For the text-containing cell, return its midpoint in [X, Y] coordinate format. 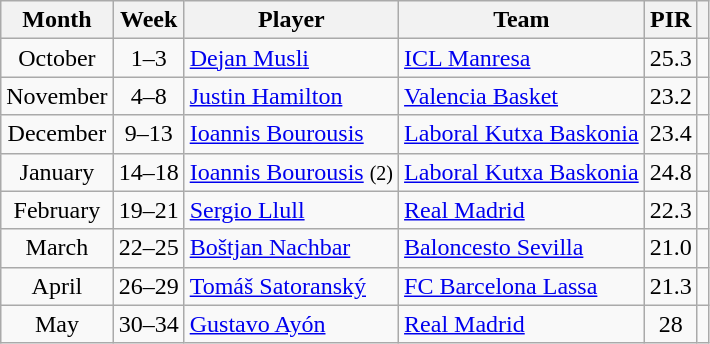
FC Barcelona Lassa [522, 286]
19–21 [148, 210]
October [57, 58]
Month [57, 20]
Dejan Musli [291, 58]
Sergio Llull [291, 210]
Player [291, 20]
Boštjan Nachbar [291, 248]
Tomáš Satoranský [291, 286]
Baloncesto Sevilla [522, 248]
22.3 [670, 210]
Gustavo Ayón [291, 324]
30–34 [148, 324]
Valencia Basket [522, 96]
23.2 [670, 96]
Ioannis Bourousis (2) [291, 172]
December [57, 134]
28 [670, 324]
1–3 [148, 58]
Ioannis Bourousis [291, 134]
23.4 [670, 134]
9–13 [148, 134]
November [57, 96]
21.0 [670, 248]
January [57, 172]
PIR [670, 20]
21.3 [670, 286]
May [57, 324]
ICL Manresa [522, 58]
April [57, 286]
Justin Hamilton [291, 96]
14–18 [148, 172]
February [57, 210]
March [57, 248]
Team [522, 20]
26–29 [148, 286]
25.3 [670, 58]
Week [148, 20]
4–8 [148, 96]
24.8 [670, 172]
22–25 [148, 248]
